Pinpoint the cell where the given text exists, returning its [X, Y] midpoint coordinate. 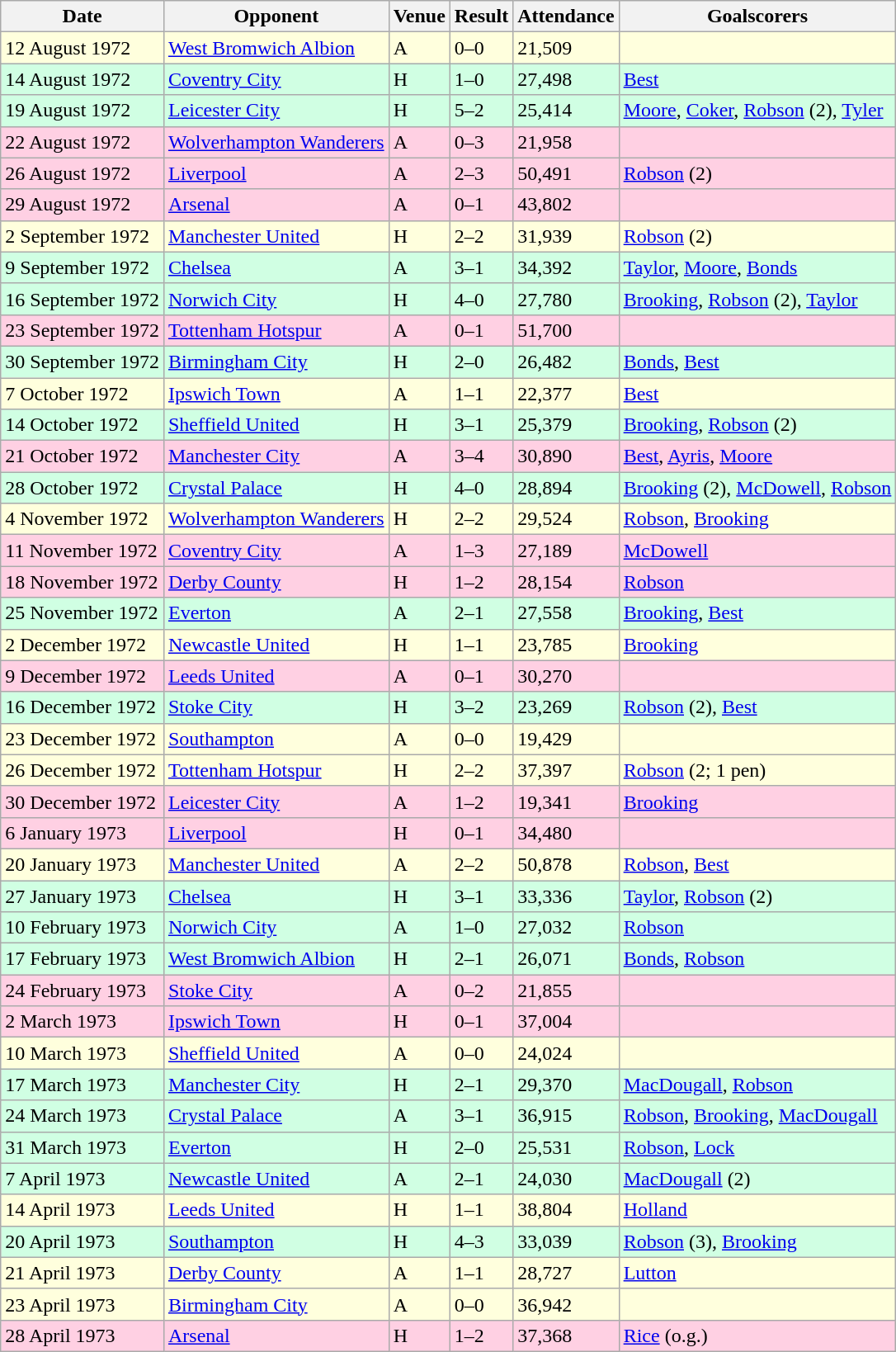
25,379 [566, 425]
Brooking, Robson (2) [757, 425]
25 November 1972 [83, 613]
Brooking, Best [757, 613]
12 August 1972 [83, 48]
51,700 [566, 330]
7 October 1972 [83, 394]
36,915 [566, 1116]
43,802 [566, 205]
20 April 1973 [83, 1241]
21 October 1972 [83, 456]
2 December 1972 [83, 645]
50,878 [566, 864]
McDowell [757, 551]
26,071 [566, 959]
0–3 [481, 142]
27,558 [566, 613]
2 March 1973 [83, 1022]
30 December 1972 [83, 801]
2 September 1972 [83, 236]
16 September 1972 [83, 299]
34,480 [566, 833]
33,039 [566, 1241]
29,524 [566, 519]
24,024 [566, 1053]
Robson, Best [757, 864]
17 March 1973 [83, 1085]
14 April 1973 [83, 1210]
3–4 [481, 456]
Bonds, Robson [757, 959]
27,189 [566, 551]
28 October 1972 [83, 488]
Robson (3), Brooking [757, 1241]
27,032 [566, 928]
22 August 1972 [83, 142]
21,509 [566, 48]
16 December 1972 [83, 707]
25,531 [566, 1147]
0–2 [481, 990]
Moore, Coker, Robson (2), Tyler [757, 111]
Opponent [276, 17]
21,855 [566, 990]
MacDougall (2) [757, 1179]
1–3 [481, 551]
7 April 1973 [83, 1179]
20 January 1973 [83, 864]
27,780 [566, 299]
9 December 1972 [83, 676]
29 August 1972 [83, 205]
26 August 1972 [83, 173]
Attendance [566, 17]
19 August 1972 [83, 111]
Taylor, Moore, Bonds [757, 267]
38,804 [566, 1210]
37,397 [566, 770]
Robson, Brooking, MacDougall [757, 1116]
Best, Ayris, Moore [757, 456]
23,269 [566, 707]
21,958 [566, 142]
Holland [757, 1210]
50,491 [566, 173]
4 November 1972 [83, 519]
Venue [419, 17]
33,336 [566, 896]
5–2 [481, 111]
23 April 1973 [83, 1304]
Result [481, 17]
Lutton [757, 1273]
26 December 1972 [83, 770]
34,392 [566, 267]
9 September 1972 [83, 267]
Robson, Lock [757, 1147]
Date [83, 17]
Taylor, Robson (2) [757, 896]
36,942 [566, 1304]
28,727 [566, 1273]
29,370 [566, 1085]
23,785 [566, 645]
18 November 1972 [83, 582]
17 February 1973 [83, 959]
31,939 [566, 236]
19,429 [566, 739]
Brooking, Robson (2), Taylor [757, 299]
Rice (o.g.) [757, 1335]
4–3 [481, 1241]
2–3 [481, 173]
26,482 [566, 362]
3–2 [481, 707]
28,154 [566, 582]
11 November 1972 [83, 551]
Robson, Brooking [757, 519]
25,414 [566, 111]
14 August 1972 [83, 79]
10 February 1973 [83, 928]
23 December 1972 [83, 739]
28 April 1973 [83, 1335]
Robson (2), Best [757, 707]
24,030 [566, 1179]
Robson (2; 1 pen) [757, 770]
Bonds, Best [757, 362]
21 April 1973 [83, 1273]
Brooking (2), McDowell, Robson [757, 488]
MacDougall, Robson [757, 1085]
6 January 1973 [83, 833]
37,368 [566, 1335]
10 March 1973 [83, 1053]
30 September 1972 [83, 362]
31 March 1973 [83, 1147]
23 September 1972 [83, 330]
37,004 [566, 1022]
28,894 [566, 488]
30,270 [566, 676]
22,377 [566, 394]
24 February 1973 [83, 990]
19,341 [566, 801]
27,498 [566, 79]
30,890 [566, 456]
27 January 1973 [83, 896]
14 October 1972 [83, 425]
Goalscorers [757, 17]
24 March 1973 [83, 1116]
